Output the (X, Y) coordinate of the center of the cell containing the given text.  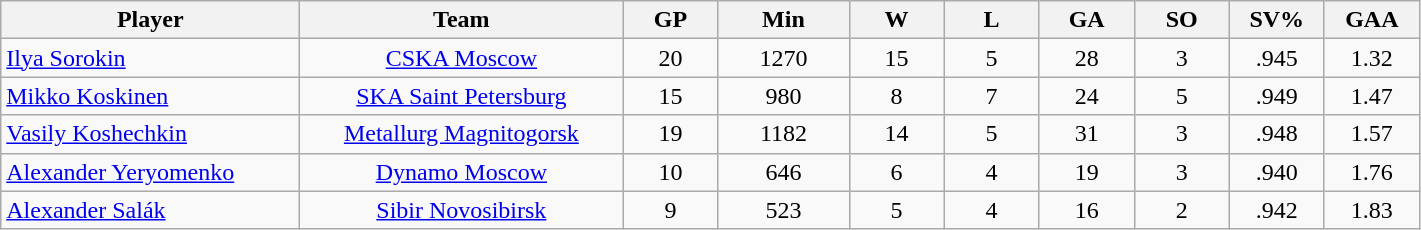
7 (992, 96)
24 (1086, 96)
Player (150, 20)
SO (1182, 20)
.940 (1276, 172)
20 (670, 58)
Metallurg Magnitogorsk (462, 134)
Team (462, 20)
CSKA Moscow (462, 58)
.945 (1276, 58)
GAA (1372, 20)
1182 (784, 134)
980 (784, 96)
28 (1086, 58)
Alexander Yeryomenko (150, 172)
GP (670, 20)
10 (670, 172)
2 (1182, 210)
31 (1086, 134)
.942 (1276, 210)
8 (896, 96)
SKA Saint Petersburg (462, 96)
646 (784, 172)
L (992, 20)
Vasily Koshechkin (150, 134)
9 (670, 210)
1.76 (1372, 172)
1.47 (1372, 96)
16 (1086, 210)
1.83 (1372, 210)
1.57 (1372, 134)
GA (1086, 20)
1270 (784, 58)
W (896, 20)
Dynamo Moscow (462, 172)
523 (784, 210)
.949 (1276, 96)
.948 (1276, 134)
Min (784, 20)
SV% (1276, 20)
Ilya Sorokin (150, 58)
Sibir Novosibirsk (462, 210)
14 (896, 134)
Alexander Salák (150, 210)
6 (896, 172)
1.32 (1372, 58)
Mikko Koskinen (150, 96)
